Determine the [x, y] coordinate at the center of the cell enclosing the given text.  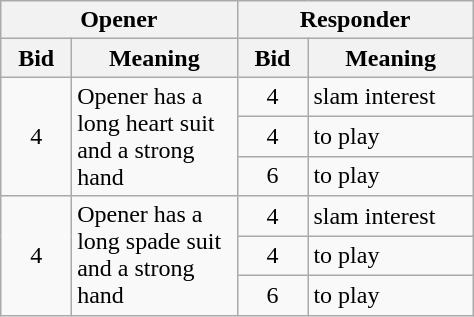
Responder [355, 20]
Opener has a long heart suit and a strong hand [154, 136]
Opener [119, 20]
Opener has a long spade suit and a strong hand [154, 256]
